Detect which cell encompasses the target text, then output its [X, Y] center coordinate. 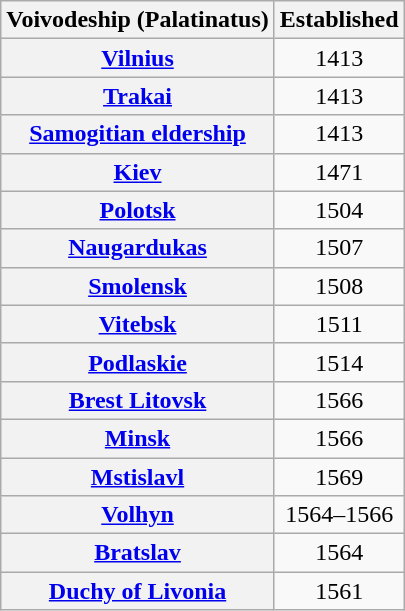
Volhyn [138, 515]
Kiev [138, 172]
1507 [339, 248]
Voivodeship (Palatinatus) [138, 20]
Duchy of Livonia [138, 591]
Brest Litovsk [138, 400]
Bratslav [138, 553]
Podlaskie [138, 362]
Vilnius [138, 58]
1514 [339, 362]
1564–1566 [339, 515]
Smolensk [138, 286]
Established [339, 20]
Mstislavl [138, 477]
Polotsk [138, 210]
1508 [339, 286]
1471 [339, 172]
1511 [339, 324]
Vitebsk [138, 324]
1504 [339, 210]
Trakai [138, 96]
1564 [339, 553]
1569 [339, 477]
Naugardukas [138, 248]
Minsk [138, 438]
1561 [339, 591]
Samogitian eldership [138, 134]
